From the cell containing the given text, extract its center point as [X, Y] coordinate. 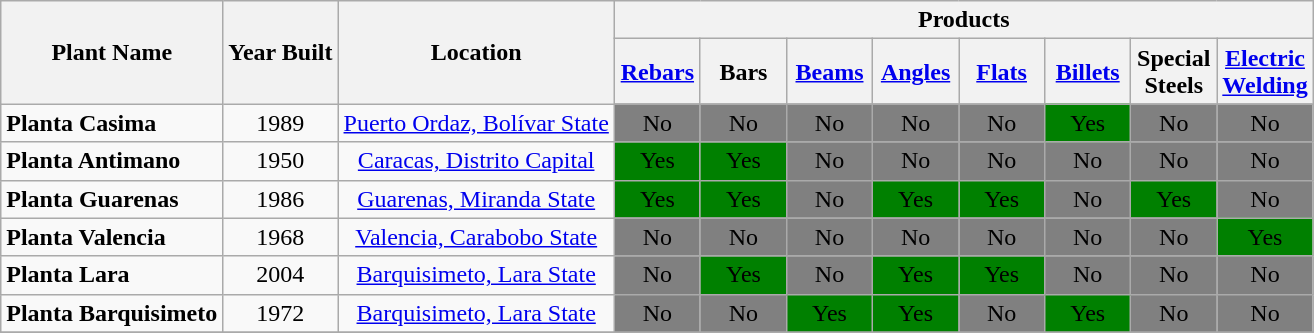
Planta Lara [112, 275]
Beams [829, 72]
2004 [280, 275]
Planta Guarenas [112, 199]
Flats [1002, 72]
1950 [280, 161]
1968 [280, 237]
Bars [743, 72]
1989 [280, 123]
Planta Casima [112, 123]
Year Built [280, 52]
Planta Valencia [112, 237]
Puerto Ordaz, Bolívar State [476, 123]
1972 [280, 313]
1986 [280, 199]
Planta Barquisimeto [112, 313]
Special Steels [1174, 72]
Planta Antimano [112, 161]
Products [964, 20]
Angles [916, 72]
Plant Name [112, 52]
Billets [1088, 72]
Guarenas, Miranda State [476, 199]
Electric Welding [1265, 72]
Valencia, Carabobo State [476, 237]
Rebars [657, 72]
Location [476, 52]
Caracas, Distrito Capital [476, 161]
